Pinpoint the cell where the given text exists, returning its (x, y) midpoint coordinate. 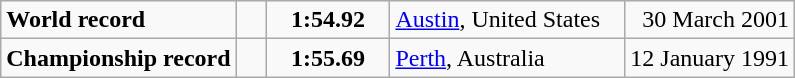
World record (118, 20)
12 January 1991 (710, 58)
1:54.92 (328, 20)
1:55.69 (328, 58)
30 March 2001 (710, 20)
Perth, Australia (508, 58)
Austin, United States (508, 20)
Championship record (118, 58)
